Determine the (x, y) coordinate at the center of the cell enclosing the given text.  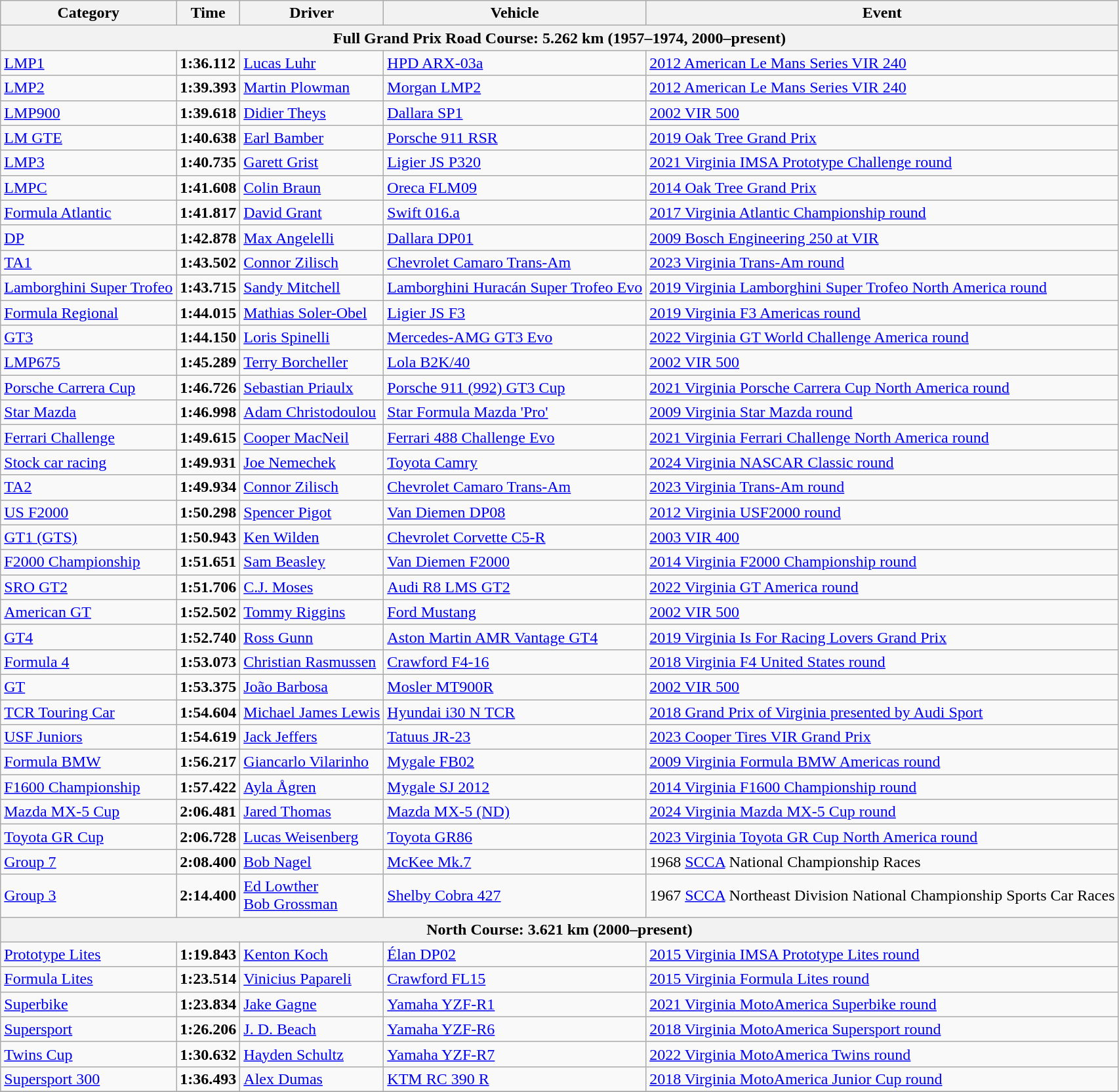
Prototype Lites (89, 954)
Ferrari Challenge (89, 437)
Aston Martin AMR Vantage GT4 (515, 637)
2023 Virginia Toyota GR Cup North America round (882, 837)
1:44.015 (209, 313)
Tatuus JR-23 (515, 737)
LMP1 (89, 63)
Mygale SJ 2012 (515, 787)
Ford Mustang (515, 612)
Yamaha YZF-R1 (515, 1004)
João Barbosa (312, 687)
LMP2 (89, 88)
Lamborghini Super Trofeo (89, 287)
1:40.638 (209, 138)
Cooper MacNeil (312, 437)
Kenton Koch (312, 954)
2014 Virginia F2000 Championship round (882, 562)
Jared Thomas (312, 812)
Tommy Riggins (312, 612)
Full Grand Prix Road Course: 5.262 km (1957–1974, 2000–present) (559, 38)
Porsche 911 (992) GT3 Cup (515, 388)
1:41.817 (209, 212)
Earl Bamber (312, 138)
2021 Virginia MotoAmerica Superbike round (882, 1004)
Formula Lites (89, 979)
2022 Virginia GT America round (882, 587)
Ed LowtherBob Grossman (312, 896)
LMP675 (89, 363)
Hayden Schultz (312, 1054)
Jack Jeffers (312, 737)
Mazda MX-5 Cup (89, 812)
Adam Christodoulou (312, 413)
Lucas Weisenberg (312, 837)
Porsche Carrera Cup (89, 388)
2014 Oak Tree Grand Prix (882, 188)
Ayla Ågren (312, 787)
McKee Mk.7 (515, 862)
1:49.934 (209, 487)
2021 Virginia Porsche Carrera Cup North America round (882, 388)
2018 Grand Prix of Virginia presented by Audi Sport (882, 712)
Sandy Mitchell (312, 287)
1:54.604 (209, 712)
Crawford FL15 (515, 979)
Morgan LMP2 (515, 88)
Group 7 (89, 862)
1:39.618 (209, 113)
Van Diemen DP08 (515, 512)
1:36.112 (209, 63)
Christian Rasmussen (312, 662)
Mosler MT900R (515, 687)
2014 Virginia F1600 Championship round (882, 787)
GT4 (89, 637)
Terry Borcheller (312, 363)
Toyota GR Cup (89, 837)
Formula Atlantic (89, 212)
2:08.400 (209, 862)
2009 Bosch Engineering 250 at VIR (882, 237)
Swift 016.a (515, 212)
Hyundai i30 N TCR (515, 712)
Driver (312, 13)
Ligier JS F3 (515, 313)
GT (89, 687)
1:41.608 (209, 188)
2009 Virginia Star Mazda round (882, 413)
2022 Virginia MotoAmerica Twins round (882, 1054)
Dallara SP1 (515, 113)
1:53.375 (209, 687)
Yamaha YZF-R6 (515, 1029)
2017 Virginia Atlantic Championship round (882, 212)
US F2000 (89, 512)
1:42.878 (209, 237)
Time (209, 13)
Alex Dumas (312, 1079)
2003 VIR 400 (882, 537)
LM GTE (89, 138)
1:57.422 (209, 787)
1:23.834 (209, 1004)
Spencer Pigot (312, 512)
1:46.998 (209, 413)
1:40.735 (209, 163)
Van Diemen F2000 (515, 562)
TCR Touring Car (89, 712)
HPD ARX-03a (515, 63)
C.J. Moses (312, 587)
DP (89, 237)
Star Mazda (89, 413)
1:49.615 (209, 437)
1:30.632 (209, 1054)
Martin Plowman (312, 88)
1:50.298 (209, 512)
Ken Wilden (312, 537)
SRO GT2 (89, 587)
Bob Nagel (312, 862)
TA2 (89, 487)
Sebastian Priaulx (312, 388)
1968 SCCA National Championship Races (882, 862)
2019 Oak Tree Grand Prix (882, 138)
Event (882, 13)
Michael James Lewis (312, 712)
1:36.493 (209, 1079)
Didier Theys (312, 113)
Vehicle (515, 13)
2015 Virginia IMSA Prototype Lites round (882, 954)
Stock car racing (89, 462)
2024 Virginia NASCAR Classic round (882, 462)
2024 Virginia Mazda MX-5 Cup round (882, 812)
1:23.514 (209, 979)
Loris Spinelli (312, 338)
1:39.393 (209, 88)
Twins Cup (89, 1054)
LMPC (89, 188)
Porsche 911 RSR (515, 138)
Ross Gunn (312, 637)
Superbike (89, 1004)
Yamaha YZF-R7 (515, 1054)
1:54.619 (209, 737)
Lucas Luhr (312, 63)
Mygale FB02 (515, 762)
USF Juniors (89, 737)
2018 Virginia F4 United States round (882, 662)
Chevrolet Corvette C5-R (515, 537)
1:50.943 (209, 537)
1:52.740 (209, 637)
1:45.289 (209, 363)
1:44.150 (209, 338)
Giancarlo Vilarinho (312, 762)
GT1 (GTS) (89, 537)
Toyota GR86 (515, 837)
Shelby Cobra 427 (515, 896)
F1600 Championship (89, 787)
Dallara DP01 (515, 237)
TA1 (89, 262)
Ferrari 488 Challenge Evo (515, 437)
2022 Virginia GT World Challenge America round (882, 338)
Élan DP02 (515, 954)
Ligier JS P320 (515, 163)
Lamborghini Huracán Super Trofeo Evo (515, 287)
J. D. Beach (312, 1029)
1:43.502 (209, 262)
2:14.400 (209, 896)
2019 Virginia Lamborghini Super Trofeo North America round (882, 287)
David Grant (312, 212)
Category (89, 13)
1:26.206 (209, 1029)
2015 Virginia Formula Lites round (882, 979)
Group 3 (89, 896)
Formula Regional (89, 313)
Colin Braun (312, 188)
1:51.706 (209, 587)
Toyota Camry (515, 462)
Formula 4 (89, 662)
1:52.502 (209, 612)
2019 Virginia Is For Racing Lovers Grand Prix (882, 637)
2018 Virginia MotoAmerica Junior Cup round (882, 1079)
Supersport (89, 1029)
1:53.073 (209, 662)
2012 Virginia USF2000 round (882, 512)
Audi R8 LMS GT2 (515, 587)
Formula BMW (89, 762)
American GT (89, 612)
Crawford F4-16 (515, 662)
2023 Cooper Tires VIR Grand Prix (882, 737)
North Course: 3.621 km (2000–present) (559, 929)
Max Angelelli (312, 237)
2:06.481 (209, 812)
1:46.726 (209, 388)
1:19.843 (209, 954)
LMP3 (89, 163)
1:49.931 (209, 462)
1967 SCCA Northeast Division National Championship Sports Car Races (882, 896)
2018 Virginia MotoAmerica Supersport round (882, 1029)
Mazda MX-5 (ND) (515, 812)
2021 Virginia Ferrari Challenge North America round (882, 437)
1:51.651 (209, 562)
Mercedes-AMG GT3 Evo (515, 338)
1:43.715 (209, 287)
Sam Beasley (312, 562)
Joe Nemechek (312, 462)
Oreca FLM09 (515, 188)
2009 Virginia Formula BMW Americas round (882, 762)
2:06.728 (209, 837)
Garett Grist (312, 163)
Vinicius Papareli (312, 979)
2021 Virginia IMSA Prototype Challenge round (882, 163)
Mathias Soler-Obel (312, 313)
1:56.217 (209, 762)
F2000 Championship (89, 562)
Lola B2K/40 (515, 363)
LMP900 (89, 113)
Star Formula Mazda 'Pro' (515, 413)
2019 Virginia F3 Americas round (882, 313)
GT3 (89, 338)
KTM RC 390 R (515, 1079)
Supersport 300 (89, 1079)
Jake Gagne (312, 1004)
